Scan for the cell matching the given text and deliver its (x, y) coordinate at center. 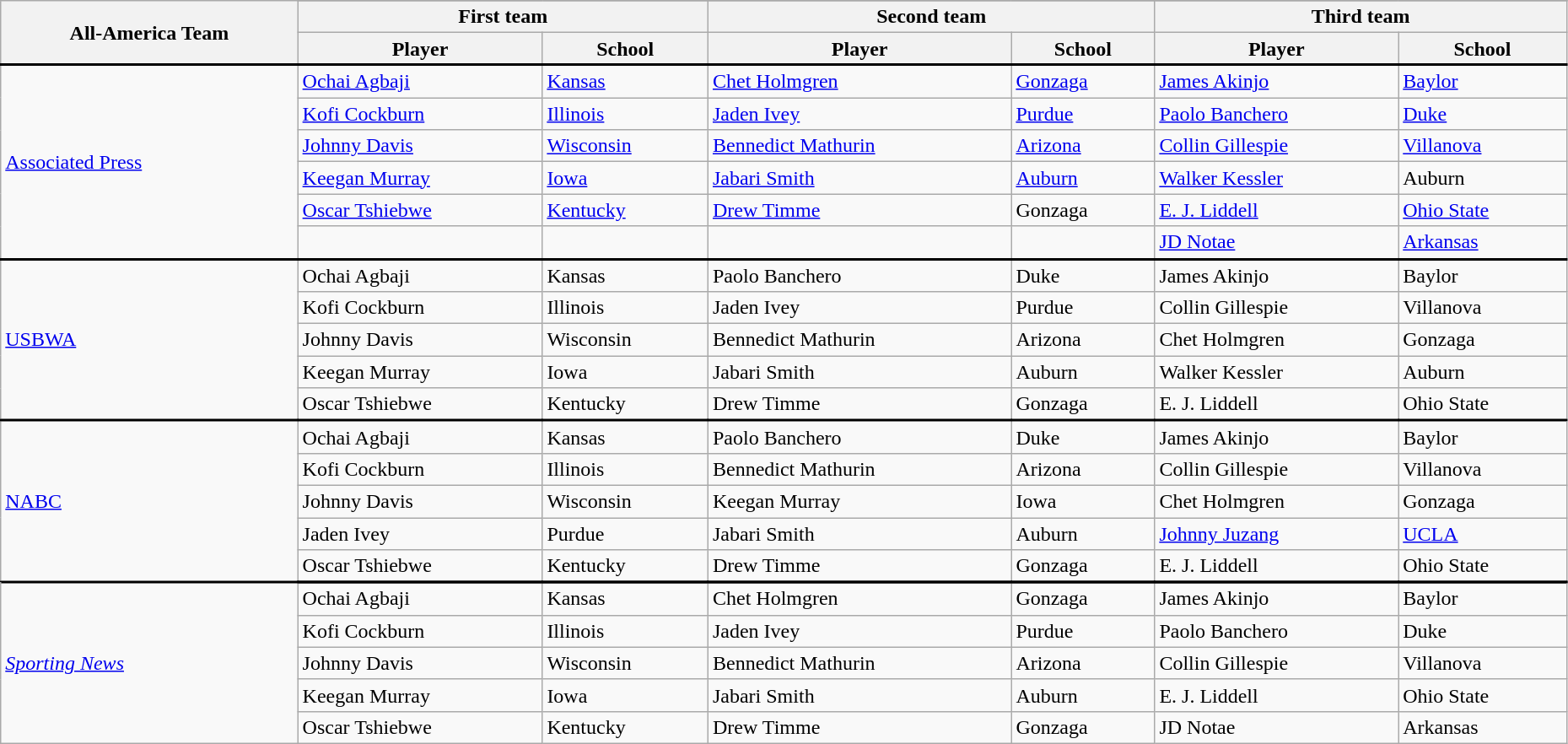
First team (503, 17)
Associated Press (149, 162)
All-America Team (149, 33)
NABC (149, 502)
Third team (1361, 17)
UCLA (1483, 534)
USBWA (149, 340)
Sporting News (149, 663)
Johnny Juzang (1277, 534)
Second team (931, 17)
